Detect which cell encompasses the target text, then output its (X, Y) center coordinate. 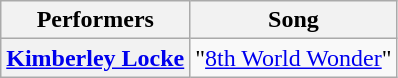
Performers (96, 20)
Song (294, 20)
Kimberley Locke (96, 58)
"8th World Wonder" (294, 58)
